Identify which cell holds the provided text, then report its [x, y] central coordinate. 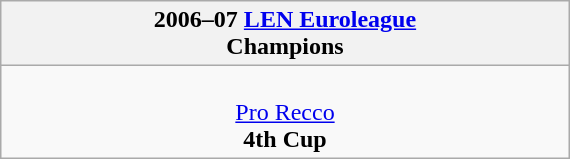
2006–07 LEN EuroleagueChampions [284, 34]
Pro Recco4th Cup [284, 112]
